Identify which cell holds the provided text, then report its [X, Y] central coordinate. 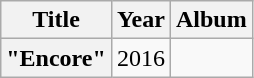
Album [211, 20]
Year [140, 20]
2016 [140, 58]
Title [56, 20]
"Encore" [56, 58]
